Find where the given text appears and provide that cell's center as (x, y) coordinate. 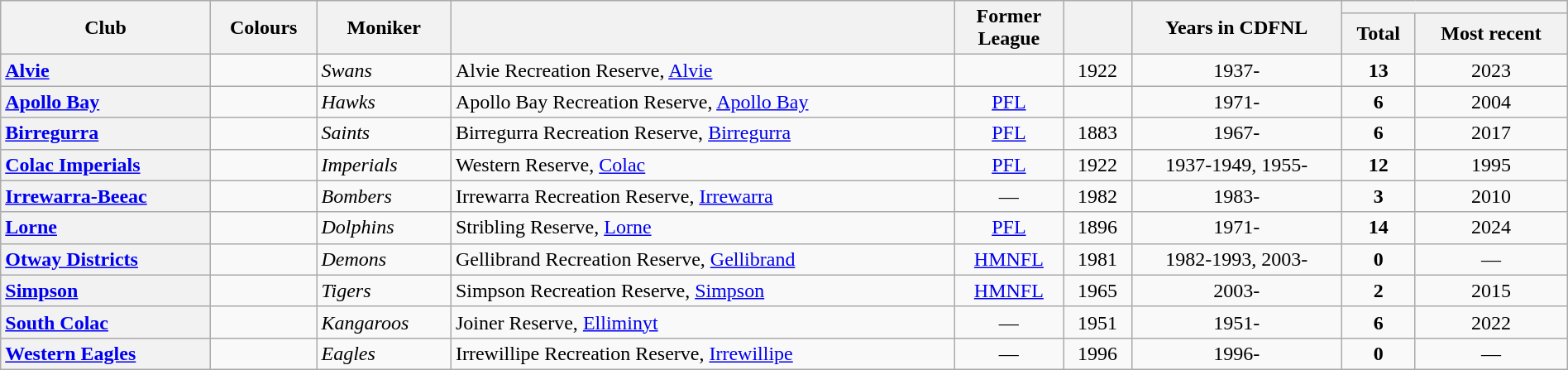
2024 (1491, 228)
Swans (384, 70)
FormerLeague (1009, 28)
2022 (1491, 322)
Alvie (106, 70)
13 (1379, 70)
14 (1379, 228)
Lorne (106, 228)
Hawks (384, 102)
Birregurra Recreation Reserve, Birregurra (702, 133)
Western Reserve, Colac (702, 165)
Otway Districts (106, 259)
2003- (1236, 291)
1937-1949, 1955- (1236, 165)
Imperials (384, 165)
Colac Imperials (106, 165)
Western Eagles (106, 353)
1965 (1097, 291)
South Colac (106, 322)
2004 (1491, 102)
Demons (384, 259)
Irrewillipe Recreation Reserve, Irrewillipe (702, 353)
1982 (1097, 196)
Apollo Bay Recreation Reserve, Apollo Bay (702, 102)
1883 (1097, 133)
2023 (1491, 70)
Birregurra (106, 133)
Kangaroos (384, 322)
1996 (1097, 353)
Club (106, 28)
Colours (263, 28)
1951- (1236, 322)
1983- (1236, 196)
Irrewarra-Beeac (106, 196)
Tigers (384, 291)
Bombers (384, 196)
Eagles (384, 353)
Moniker (384, 28)
2010 (1491, 196)
Stribling Reserve, Lorne (702, 228)
Dolphins (384, 228)
Irrewarra Recreation Reserve, Irrewarra (702, 196)
Years in CDFNL (1236, 28)
2 (1379, 291)
Total (1379, 33)
1967- (1236, 133)
Saints (384, 133)
1937- (1236, 70)
1951 (1097, 322)
Most recent (1491, 33)
2015 (1491, 291)
1981 (1097, 259)
Simpson Recreation Reserve, Simpson (702, 291)
1996- (1236, 353)
Gellibrand Recreation Reserve, Gellibrand (702, 259)
2017 (1491, 133)
Apollo Bay (106, 102)
12 (1379, 165)
1896 (1097, 228)
Simpson (106, 291)
Joiner Reserve, Elliminyt (702, 322)
1995 (1491, 165)
3 (1379, 196)
1982-1993, 2003- (1236, 259)
Alvie Recreation Reserve, Alvie (702, 70)
